Return [x, y] of the center of cell containing provided text 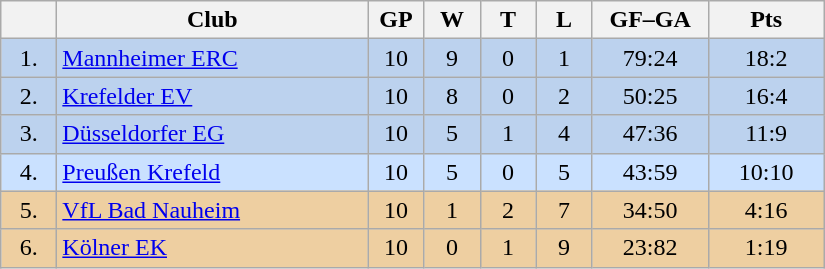
VfL Bad Nauheim [212, 210]
8 [452, 96]
W [452, 20]
18:2 [766, 58]
Pts [766, 20]
10:10 [766, 172]
4. [29, 172]
23:82 [650, 248]
47:36 [650, 134]
Krefelder EV [212, 96]
3. [29, 134]
50:25 [650, 96]
4:16 [766, 210]
T [508, 20]
Club [212, 20]
6. [29, 248]
Mannheimer ERC [212, 58]
1:19 [766, 248]
Kölner EK [212, 248]
1. [29, 58]
GP [396, 20]
43:59 [650, 172]
16:4 [766, 96]
GF–GA [650, 20]
11:9 [766, 134]
Preußen Krefeld [212, 172]
7 [564, 210]
Düsseldorfer EG [212, 134]
34:50 [650, 210]
5. [29, 210]
79:24 [650, 58]
4 [564, 134]
2. [29, 96]
L [564, 20]
